Detect which cell encompasses the target text, then output its (X, Y) center coordinate. 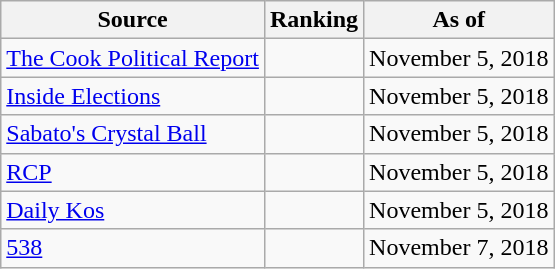
Source (133, 20)
RCP (133, 172)
November 7, 2018 (459, 248)
Ranking (314, 20)
Inside Elections (133, 96)
Sabato's Crystal Ball (133, 134)
The Cook Political Report (133, 58)
538 (133, 248)
Daily Kos (133, 210)
As of (459, 20)
